Detect which cell encompasses the target text, then output its (X, Y) center coordinate. 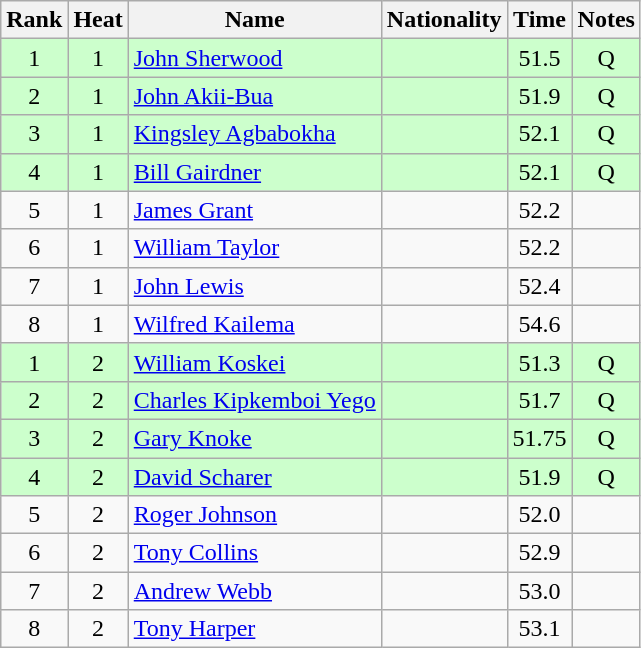
52.4 (540, 286)
51.3 (540, 362)
James Grant (254, 210)
William Koskei (254, 362)
Nationality (444, 20)
Andrew Webb (254, 591)
54.6 (540, 324)
Notes (606, 20)
Rank (34, 20)
William Taylor (254, 248)
Roger Johnson (254, 515)
Gary Knoke (254, 438)
52.9 (540, 553)
Wilfred Kailema (254, 324)
53.1 (540, 629)
Time (540, 20)
John Lewis (254, 286)
53.0 (540, 591)
52.0 (540, 515)
51.5 (540, 58)
51.75 (540, 438)
Bill Gairdner (254, 172)
51.7 (540, 400)
Kingsley Agbabokha (254, 134)
John Sherwood (254, 58)
Charles Kipkemboi Yego (254, 400)
Tony Collins (254, 553)
Name (254, 20)
John Akii-Bua (254, 96)
Heat (98, 20)
Tony Harper (254, 629)
David Scharer (254, 477)
